Capture the cell that displays the provided text and extract its [X, Y] central coordinate. 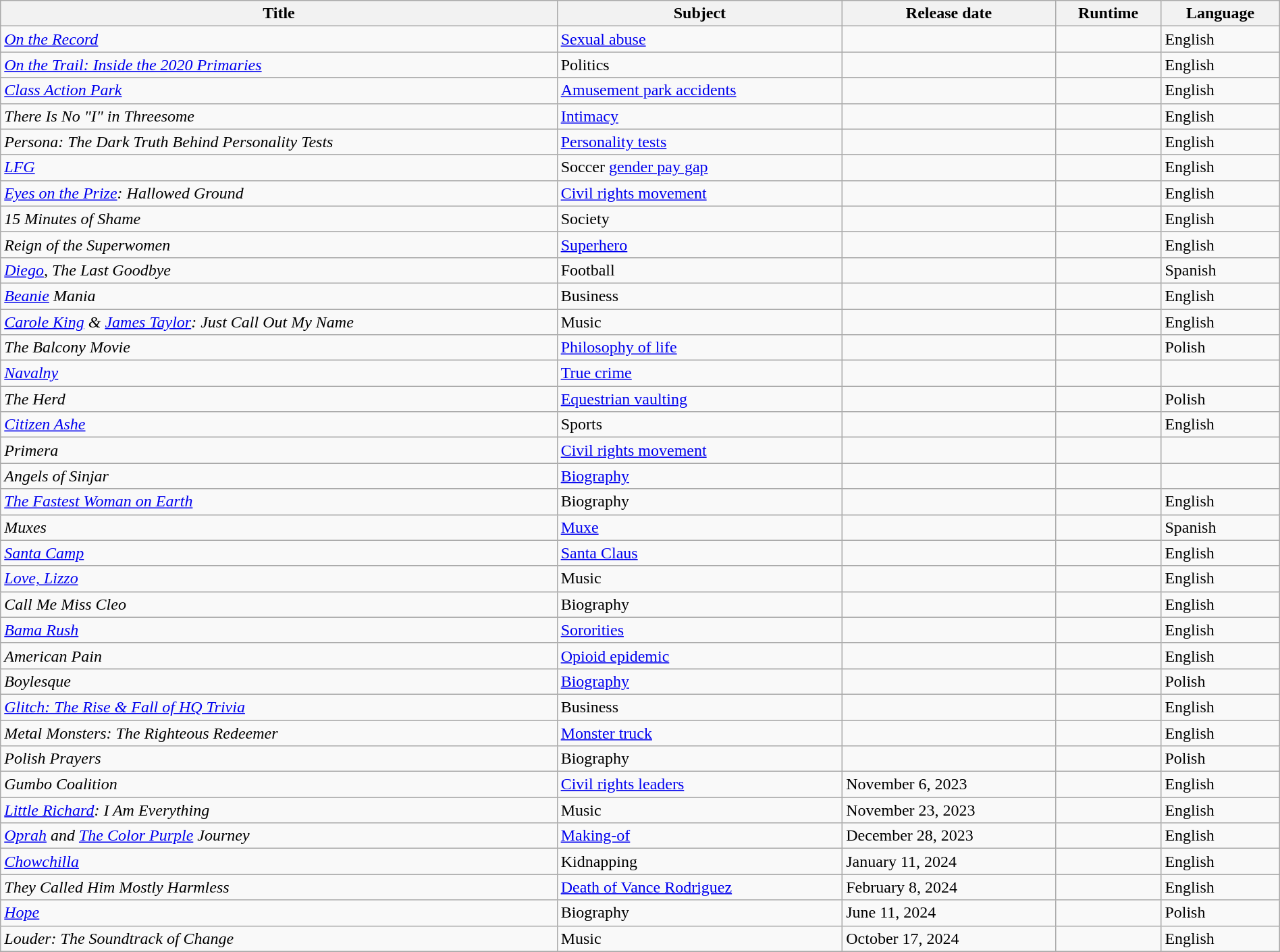
Call Me Miss Cleo [279, 604]
Oprah and The Color Purple Journey [279, 836]
15 Minutes of Shame [279, 219]
Making-of [699, 836]
Metal Monsters: The Righteous Redeemer [279, 733]
Civil rights leaders [699, 785]
Sports [699, 425]
Release date [949, 14]
Reign of the Superwomen [279, 244]
American Pain [279, 656]
Eyes on the Prize: Hallowed Ground [279, 193]
Beanie Mania [279, 296]
The Herd [279, 399]
Carole King & James Taylor: Just Call Out My Name [279, 322]
Runtime [1109, 14]
True crime [699, 373]
January 11, 2024 [949, 862]
Glitch: The Rise & Fall of HQ Trivia [279, 707]
Citizen Ashe [279, 425]
Soccer gender pay gap [699, 167]
Little Richard: I Am Everything [279, 810]
Boylesque [279, 681]
Polish Prayers [279, 759]
Amusement park accidents [699, 90]
Society [699, 219]
Personality tests [699, 142]
Death of Vance Rodriguez [699, 887]
Muxes [279, 527]
Bama Rush [279, 630]
Intimacy [699, 116]
November 6, 2023 [949, 785]
Angels of Sinjar [279, 476]
Muxe [699, 527]
They Called Him Mostly Harmless [279, 887]
Class Action Park [279, 90]
Sexual abuse [699, 39]
Kidnapping [699, 862]
Diego, The Last Goodbye [279, 270]
Chowchilla [279, 862]
Superhero [699, 244]
Equestrian vaulting [699, 399]
November 23, 2023 [949, 810]
Hope [279, 913]
Subject [699, 14]
June 11, 2024 [949, 913]
Santa Claus [699, 553]
The Balcony Movie [279, 348]
On the Trail: Inside the 2020 Primaries [279, 65]
Gumbo Coalition [279, 785]
Navalny [279, 373]
LFG [279, 167]
Title [279, 14]
On the Record [279, 39]
February 8, 2024 [949, 887]
Santa Camp [279, 553]
Love, Lizzo [279, 579]
Louder: The Soundtrack of Change [279, 938]
Persona: The Dark Truth Behind Personality Tests [279, 142]
December 28, 2023 [949, 836]
Opioid epidemic [699, 656]
The Fastest Woman on Earth [279, 502]
Football [699, 270]
Monster truck [699, 733]
October 17, 2024 [949, 938]
Sororities [699, 630]
Language [1221, 14]
Philosophy of life [699, 348]
Politics [699, 65]
There Is No "I" in Threesome [279, 116]
Primera [279, 450]
